Return (X, Y) of the center of cell containing provided text 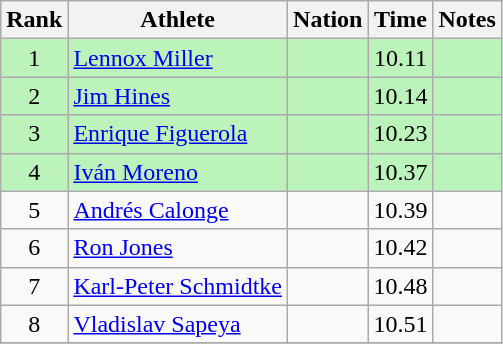
5 (34, 210)
Jim Hines (178, 96)
10.51 (400, 324)
Nation (328, 20)
Karl-Peter Schmidtke (178, 286)
10.39 (400, 210)
8 (34, 324)
Rank (34, 20)
Vladislav Sapeya (178, 324)
10.42 (400, 248)
Athlete (178, 20)
1 (34, 58)
Andrés Calonge (178, 210)
Ron Jones (178, 248)
7 (34, 286)
10.48 (400, 286)
3 (34, 134)
2 (34, 96)
10.23 (400, 134)
10.11 (400, 58)
Notes (467, 20)
Iván Moreno (178, 172)
10.14 (400, 96)
10.37 (400, 172)
6 (34, 248)
4 (34, 172)
Time (400, 20)
Lennox Miller (178, 58)
Enrique Figuerola (178, 134)
